Detect which cell encompasses the target text, then output its [x, y] center coordinate. 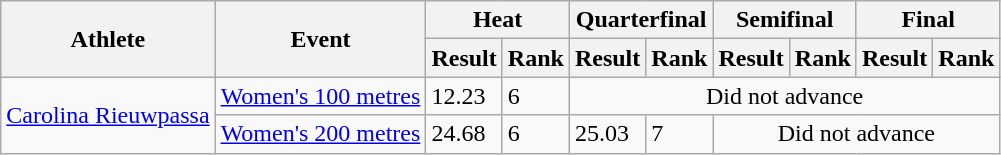
Carolina Rieuwpassa [108, 115]
Women's 200 metres [320, 134]
12.23 [464, 96]
Athlete [108, 39]
Semifinal [785, 20]
Heat [498, 20]
Event [320, 39]
Women's 100 metres [320, 96]
Quarterfinal [641, 20]
24.68 [464, 134]
Final [928, 20]
25.03 [607, 134]
7 [680, 134]
